Determine the [x, y] coordinate at the center of the cell enclosing the given text.  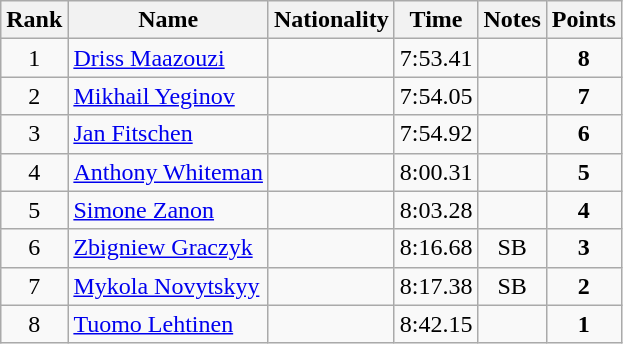
Time [436, 20]
Jan Fitschen [168, 134]
Notes [512, 20]
Points [584, 20]
7:53.41 [436, 58]
Simone Zanon [168, 210]
Tuomo Lehtinen [168, 324]
Mikhail Yeginov [168, 96]
8:00.31 [436, 172]
Driss Maazouzi [168, 58]
Mykola Novytskyy [168, 286]
8:03.28 [436, 210]
7:54.05 [436, 96]
Name [168, 20]
8:42.15 [436, 324]
8:17.38 [436, 286]
Nationality [331, 20]
Anthony Whiteman [168, 172]
Rank [34, 20]
Zbigniew Graczyk [168, 248]
8:16.68 [436, 248]
7:54.92 [436, 134]
